Pinpoint the cell where the given text exists, returning its (x, y) midpoint coordinate. 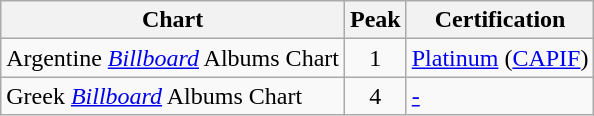
1 (375, 58)
Greek Billboard Albums Chart (173, 96)
Chart (173, 20)
Peak (375, 20)
- (500, 96)
Platinum (CAPIF) (500, 58)
Certification (500, 20)
4 (375, 96)
Argentine Billboard Albums Chart (173, 58)
